Extract the [x, y] coordinate from the center of the cell holding the provided text.  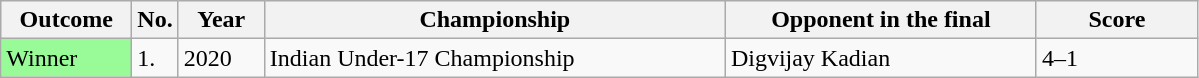
4–1 [1116, 58]
Year [221, 20]
Opponent in the final [880, 20]
Outcome [66, 20]
No. [155, 20]
Winner [66, 58]
2020 [221, 58]
Indian Under-17 Championship [494, 58]
Score [1116, 20]
1. [155, 58]
Digvijay Kadian [880, 58]
Championship [494, 20]
